Determine the [X, Y] coordinate at the center of the cell enclosing the given text.  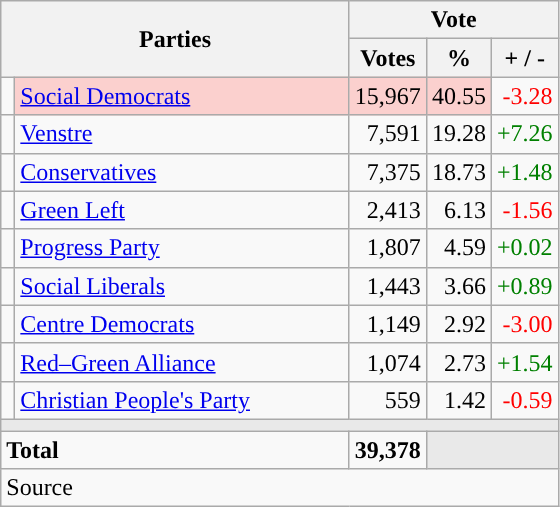
Vote [454, 20]
Social Liberals [182, 286]
-3.00 [524, 324]
% [458, 58]
Red–Green Alliance [182, 362]
Christian People's Party [182, 400]
+1.54 [524, 362]
Conservatives [182, 172]
3.66 [458, 286]
Social Democrats [182, 96]
559 [388, 400]
+ / - [524, 58]
19.28 [458, 134]
Source [280, 488]
4.59 [458, 248]
+0.02 [524, 248]
-0.59 [524, 400]
-1.56 [524, 210]
Progress Party [182, 248]
1.42 [458, 400]
39,378 [388, 449]
7,375 [388, 172]
18.73 [458, 172]
1,807 [388, 248]
6.13 [458, 210]
Venstre [182, 134]
Votes [388, 58]
-3.28 [524, 96]
2.92 [458, 324]
40.55 [458, 96]
Parties [176, 39]
15,967 [388, 96]
Centre Democrats [182, 324]
Green Left [182, 210]
+0.89 [524, 286]
+1.48 [524, 172]
1,074 [388, 362]
+7.26 [524, 134]
2.73 [458, 362]
1,443 [388, 286]
1,149 [388, 324]
2,413 [388, 210]
7,591 [388, 134]
Total [176, 449]
